Provide the (X, Y) coordinate of the cell's center where the given text is located.  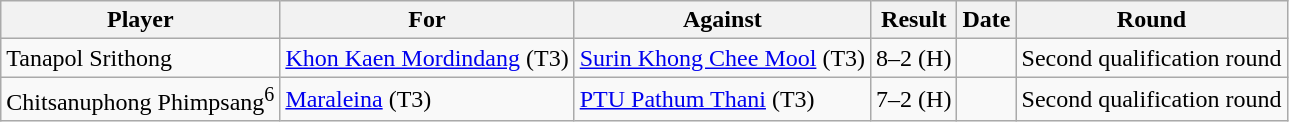
Chitsanuphong Phimpsang6 (140, 100)
Maraleina (T3) (427, 100)
Date (986, 20)
Surin Khong Chee Mool (T3) (722, 58)
Against (722, 20)
PTU Pathum Thani (T3) (722, 100)
Round (1152, 20)
Result (914, 20)
8–2 (H) (914, 58)
Khon Kaen Mordindang (T3) (427, 58)
7–2 (H) (914, 100)
Tanapol Srithong (140, 58)
Player (140, 20)
For (427, 20)
